Search for the cell housing the specified text and yield its [x, y] center coordinate. 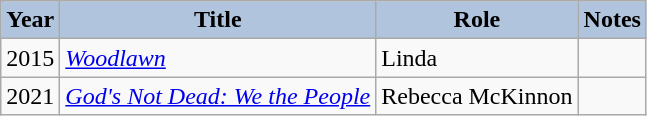
Year [30, 20]
Role [477, 20]
2021 [30, 96]
2015 [30, 58]
Title [218, 20]
Linda [477, 58]
God's Not Dead: We the People [218, 96]
Woodlawn [218, 58]
Rebecca McKinnon [477, 96]
Notes [612, 20]
